Output the (X, Y) coordinate of the center of the cell containing the given text.  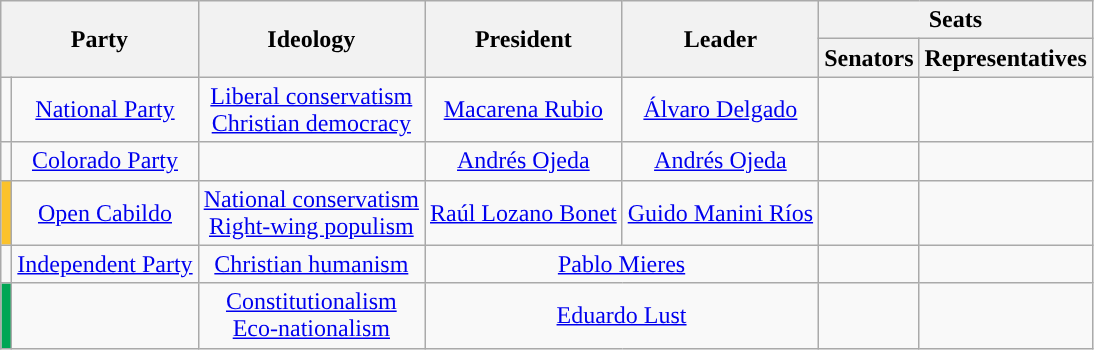
Leader (720, 39)
Independent Party (105, 264)
Representatives (1006, 58)
Ideology (311, 39)
Christian humanism (311, 264)
Senators (869, 58)
Macarena Rubio (523, 110)
Party (100, 39)
Colorado Party (105, 161)
Eduardo Lust (621, 316)
Seats (956, 20)
Álvaro Delgado (720, 110)
National conservatismRight-wing populism (311, 212)
President (523, 39)
Open Cabildo (105, 212)
ConstitutionalismEco-nationalism (311, 316)
Guido Manini Ríos (720, 212)
Raúl Lozano Bonet (523, 212)
National Party (105, 110)
Liberal conservatismChristian democracy (311, 110)
Pablo Mieres (621, 264)
